Provide the (x, y) coordinate of the cell's center where the given text is located.  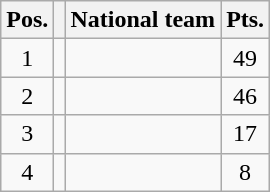
4 (28, 172)
Pos. (28, 20)
3 (28, 134)
National team (143, 20)
1 (28, 58)
49 (246, 58)
46 (246, 96)
Pts. (246, 20)
8 (246, 172)
17 (246, 134)
2 (28, 96)
